From the cell containing the given text, extract its center point as [x, y] coordinate. 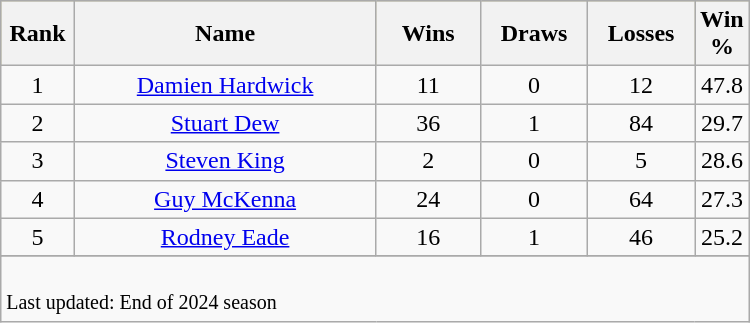
11 [428, 85]
4 [38, 199]
Losses [642, 34]
Draws [534, 34]
47.8 [722, 85]
28.6 [722, 161]
25.2 [722, 237]
64 [642, 199]
46 [642, 237]
84 [642, 123]
16 [428, 237]
12 [642, 85]
Rank [38, 34]
Steven King [224, 161]
Wins [428, 34]
Rodney Eade [224, 237]
Win % [722, 34]
27.3 [722, 199]
Last updated: End of 2024 season [375, 288]
36 [428, 123]
Name [224, 34]
24 [428, 199]
Stuart Dew [224, 123]
3 [38, 161]
29.7 [722, 123]
Damien Hardwick [224, 85]
Guy McKenna [224, 199]
